From the cell containing the given text, extract its center point as [x, y] coordinate. 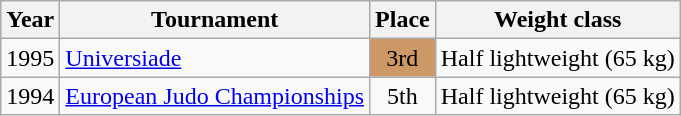
Weight class [558, 20]
5th [403, 96]
1994 [30, 96]
Tournament [215, 20]
Universiade [215, 58]
European Judo Championships [215, 96]
Year [30, 20]
1995 [30, 58]
3rd [403, 58]
Place [403, 20]
